Pinpoint the cell where the given text exists, returning its [X, Y] midpoint coordinate. 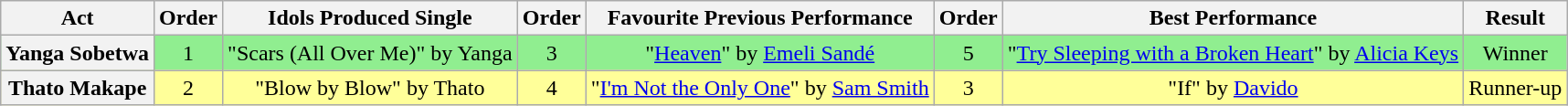
Yanga Sobetwa [78, 53]
Winner [1515, 53]
4 [552, 88]
"Scars (All Over Me)" by Yanga [371, 53]
Idols Produced Single [371, 18]
Act [78, 18]
"Heaven" by Emeli Sandé [760, 53]
Runner-up [1515, 88]
Result [1515, 18]
Favourite Previous Performance [760, 18]
"Try Sleeping with a Broken Heart" by Alicia Keys [1233, 53]
5 [969, 53]
1 [188, 53]
"Blow by Blow" by Thato [371, 88]
"If" by Davido [1233, 88]
2 [188, 88]
Thato Makape [78, 88]
"I'm Not the Only One" by Sam Smith [760, 88]
Best Performance [1233, 18]
